Scan for the cell matching the given text and deliver its (X, Y) coordinate at center. 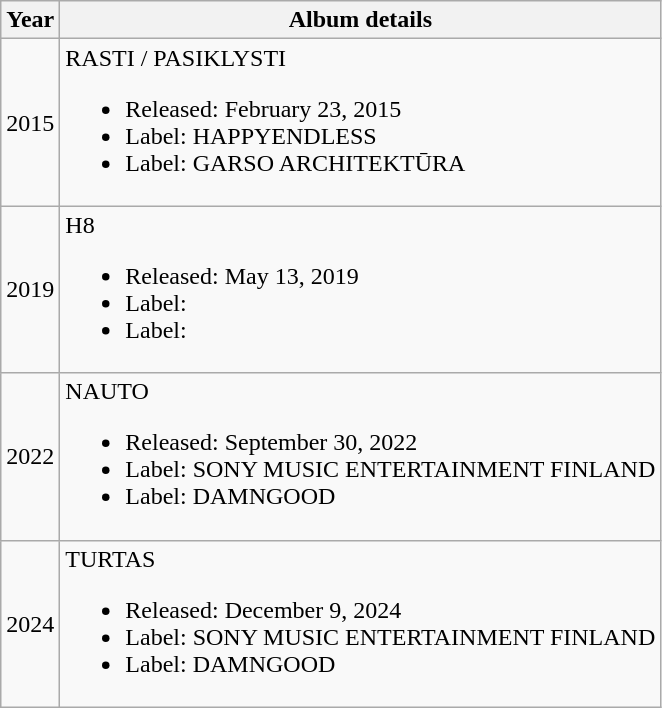
2019 (30, 290)
H8Released: May 13, 2019Label:Label: (360, 290)
2015 (30, 122)
Album details (360, 20)
NAUTOReleased: September 30, 2022Label: SONY MUSIC ENTERTAINMENT FINLANDLabel: DAMNGOOD (360, 456)
RASTI / PASIKLYSTIReleased: February 23, 2015Label: HAPPYENDLESSLabel: GARSO ARCHITEKTŪRA (360, 122)
2022 (30, 456)
TURTASReleased: December 9, 2024Label: SONY MUSIC ENTERTAINMENT FINLANDLabel: DAMNGOOD (360, 624)
Year (30, 20)
2024 (30, 624)
